Output the (x, y) coordinate of the center of the cell containing the given text.  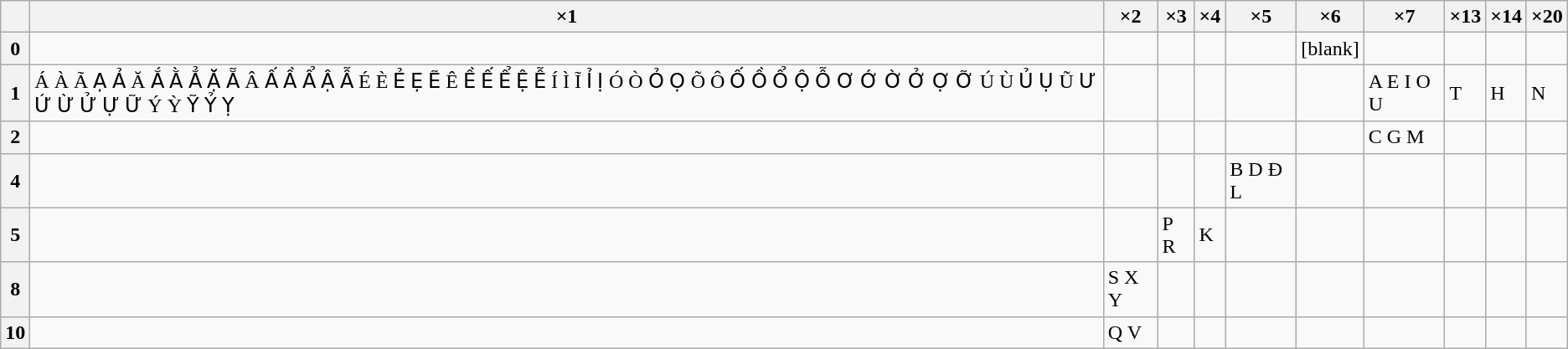
1 (15, 93)
C G M (1404, 137)
P R (1176, 234)
H (1506, 93)
×3 (1176, 17)
Á À Ã Ạ Ả Ă Ắ Ằ Ẳ Ặ Ẵ Â Ấ Ầ Ẩ Ậ Ẫ É È Ẻ Ẹ Ẽ Ê Ề Ế Ể Ệ Ễ Í Ì Ĩ Ỉ Ị Ó Ò Ỏ Ọ Õ Ô Ố Ồ Ổ Ộ Ỗ Ơ Ớ Ờ Ở Ợ Ỡ Ú Ù Ủ Ụ Ũ Ư Ứ Ừ Ử Ự Ữ Ý Ỳ Ỹ Ỷ Ỵ (566, 93)
×5 (1261, 17)
10 (15, 332)
Q V (1131, 332)
2 (15, 137)
K (1210, 234)
8 (15, 290)
×1 (566, 17)
N (1546, 93)
5 (15, 234)
×14 (1506, 17)
0 (15, 49)
×7 (1404, 17)
[blank] (1330, 49)
4 (15, 181)
×20 (1546, 17)
×2 (1131, 17)
×4 (1210, 17)
S X Y (1131, 290)
×13 (1466, 17)
A E I O U (1404, 93)
×6 (1330, 17)
T (1466, 93)
B D Đ L (1261, 181)
